Return the [x, y] coordinate for the center point of the cell that contains the specified text.  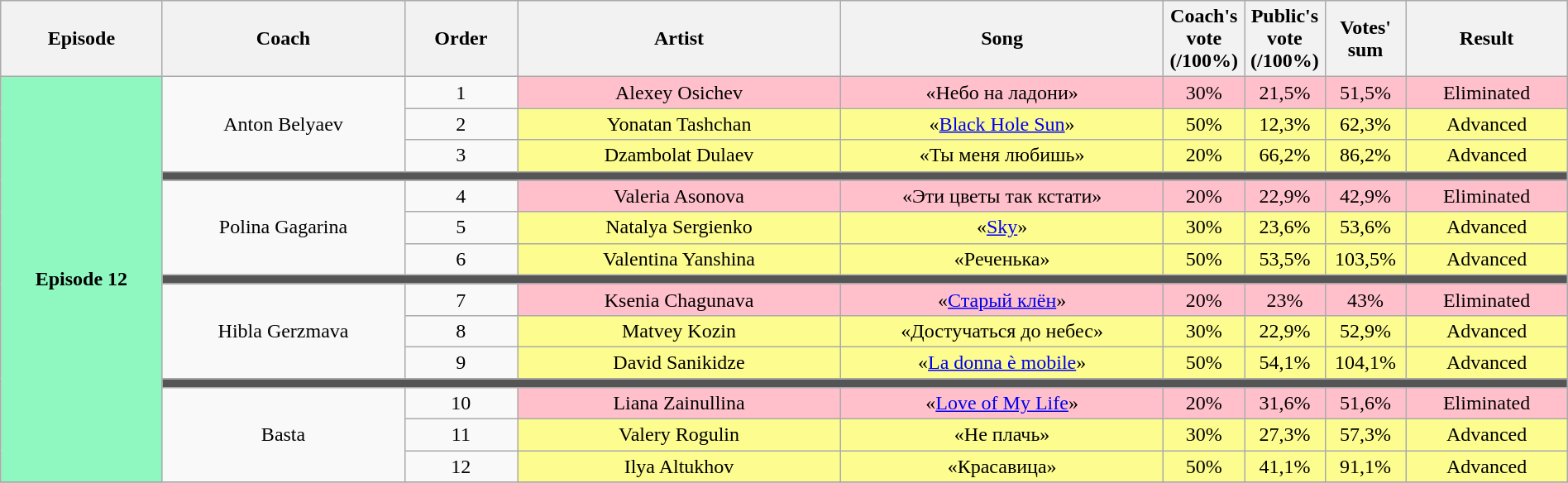
Song [1002, 39]
31,6% [1285, 404]
9 [461, 362]
3 [461, 155]
43% [1365, 299]
Polina Gagarina [283, 227]
53,6% [1365, 227]
104,1% [1365, 362]
«Ты меня любишь» [1002, 155]
«Красавица» [1002, 466]
«Не плачь» [1002, 435]
21,5% [1285, 93]
Result [1487, 39]
Natalya Sergienko [680, 227]
Public's vote (/100%) [1285, 39]
66,2% [1285, 155]
Ilya Altukhov [680, 466]
5 [461, 227]
12,3% [1285, 124]
Basta [283, 435]
51,6% [1365, 404]
51,5% [1365, 93]
23,6% [1285, 227]
27,3% [1285, 435]
4 [461, 196]
Episode [81, 39]
10 [461, 404]
«La donna è mobile» [1002, 362]
Artist [680, 39]
«Black Hole Sun» [1002, 124]
6 [461, 259]
«Эти цветы так кстати» [1002, 196]
103,5% [1365, 259]
11 [461, 435]
«Реченька» [1002, 259]
Valentina Yanshina [680, 259]
57,3% [1365, 435]
Anton Belyaev [283, 124]
86,2% [1365, 155]
8 [461, 331]
Matvey Kozin [680, 331]
Yonatan Tashchan [680, 124]
23% [1285, 299]
Valery Rogulin [680, 435]
Order [461, 39]
2 [461, 124]
«Небо на ладони» [1002, 93]
1 [461, 93]
52,9% [1365, 331]
41,1% [1285, 466]
53,5% [1285, 259]
42,9% [1365, 196]
Alexey Osichev [680, 93]
«Достучаться до небес» [1002, 331]
«Love of My Life» [1002, 404]
12 [461, 466]
Dzambolat Dulaev [680, 155]
David Sanikidze [680, 362]
Hibla Gerzmava [283, 331]
«Sky» [1002, 227]
«Старый клён» [1002, 299]
54,1% [1285, 362]
Coach [283, 39]
62,3% [1365, 124]
Liana Zainullina [680, 404]
Ksenia Chagunava [680, 299]
Coach's vote (/100%) [1204, 39]
Votes' sum [1365, 39]
Episode 12 [81, 280]
7 [461, 299]
Valeria Asonova [680, 196]
91,1% [1365, 466]
